Search for the cell housing the specified text and yield its [X, Y] center coordinate. 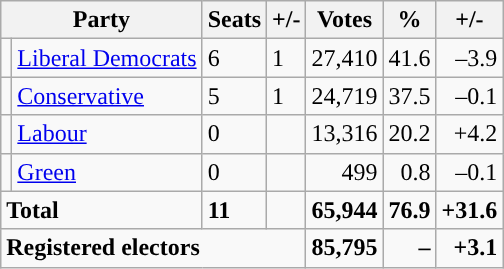
6 [234, 58]
11 [234, 210]
27,410 [344, 58]
Liberal Democrats [107, 58]
Party [102, 20]
76.9 [410, 210]
Seats [234, 20]
Labour [107, 134]
+4.2 [470, 134]
–3.9 [470, 58]
5 [234, 96]
Conservative [107, 96]
41.6 [410, 58]
+3.1 [470, 248]
Registered electors [154, 248]
+31.6 [470, 210]
– [410, 248]
Votes [344, 20]
499 [344, 172]
% [410, 20]
13,316 [344, 134]
24,719 [344, 96]
Green [107, 172]
20.2 [410, 134]
65,944 [344, 210]
37.5 [410, 96]
0.8 [410, 172]
Total [102, 210]
85,795 [344, 248]
